Output the (X, Y) coordinate of the center of the cell containing the given text.  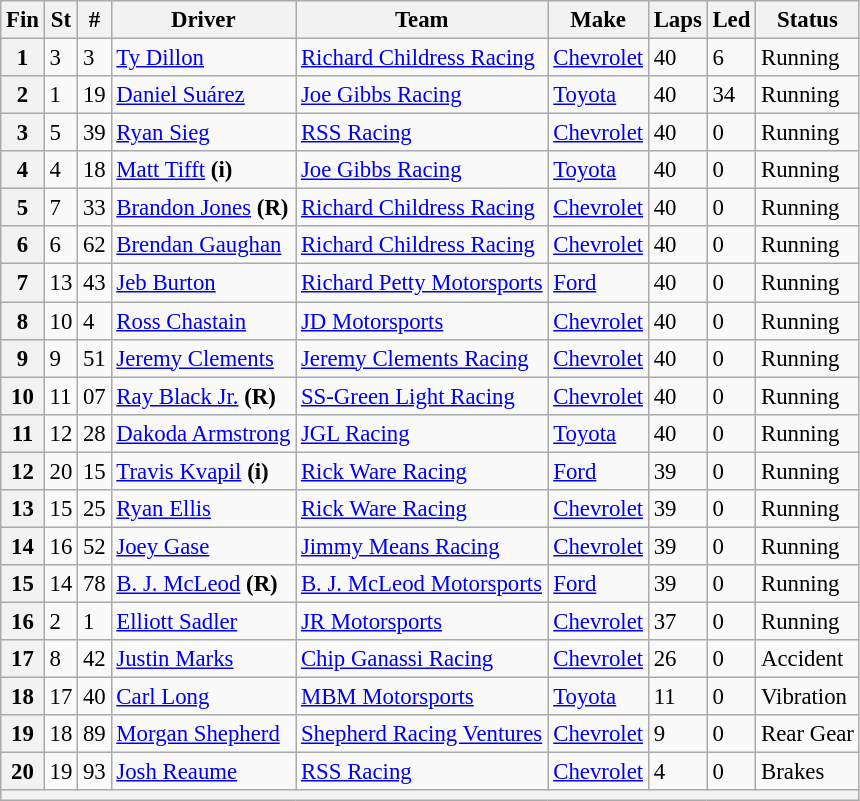
Dakoda Armstrong (204, 433)
Make (598, 20)
Accident (808, 659)
B. J. McLeod (R) (204, 584)
93 (94, 772)
Matt Tifft (i) (204, 170)
Fin (23, 20)
07 (94, 396)
JGL Racing (422, 433)
42 (94, 659)
Daniel Suárez (204, 95)
Carl Long (204, 697)
Travis Kvapil (i) (204, 471)
34 (732, 95)
Richard Petty Motorsports (422, 283)
Josh Reaume (204, 772)
Chip Ganassi Racing (422, 659)
Jeremy Clements Racing (422, 358)
Brendan Gaughan (204, 245)
52 (94, 546)
28 (94, 433)
# (94, 20)
Joey Gase (204, 546)
Driver (204, 20)
78 (94, 584)
89 (94, 734)
Ross Chastain (204, 321)
Elliott Sadler (204, 621)
St (60, 20)
Ryan Ellis (204, 509)
Ray Black Jr. (R) (204, 396)
Brandon Jones (R) (204, 208)
26 (678, 659)
Jimmy Means Racing (422, 546)
Ty Dillon (204, 58)
Jeremy Clements (204, 358)
JD Motorsports (422, 321)
MBM Motorsports (422, 697)
Jeb Burton (204, 283)
Team (422, 20)
25 (94, 509)
Brakes (808, 772)
Vibration (808, 697)
Led (732, 20)
B. J. McLeod Motorsports (422, 584)
Laps (678, 20)
JR Motorsports (422, 621)
Status (808, 20)
51 (94, 358)
62 (94, 245)
33 (94, 208)
SS-Green Light Racing (422, 396)
Ryan Sieg (204, 133)
Morgan Shepherd (204, 734)
Shepherd Racing Ventures (422, 734)
43 (94, 283)
Rear Gear (808, 734)
Justin Marks (204, 659)
37 (678, 621)
